Return the [X, Y] coordinate for the center point of the cell that contains the specified text.  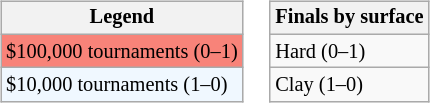
$100,000 tournaments (0–1) [122, 51]
Hard (0–1) [349, 51]
Clay (1–0) [349, 85]
$10,000 tournaments (1–0) [122, 85]
Finals by surface [349, 18]
Legend [122, 18]
